Determine the (X, Y) coordinate at the center of the cell enclosing the given text.  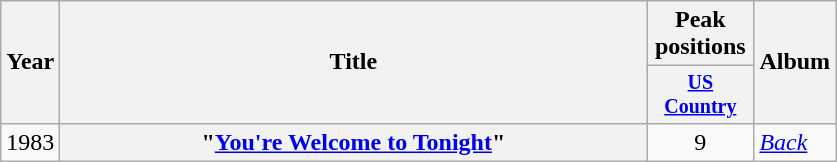
Title (354, 62)
USCountry (700, 94)
Year (30, 62)
Album (795, 62)
Back (795, 142)
1983 (30, 142)
"You're Welcome to Tonight" (354, 142)
9 (700, 142)
Peak positions (700, 34)
